Detect which cell encompasses the target text, then output its [X, Y] center coordinate. 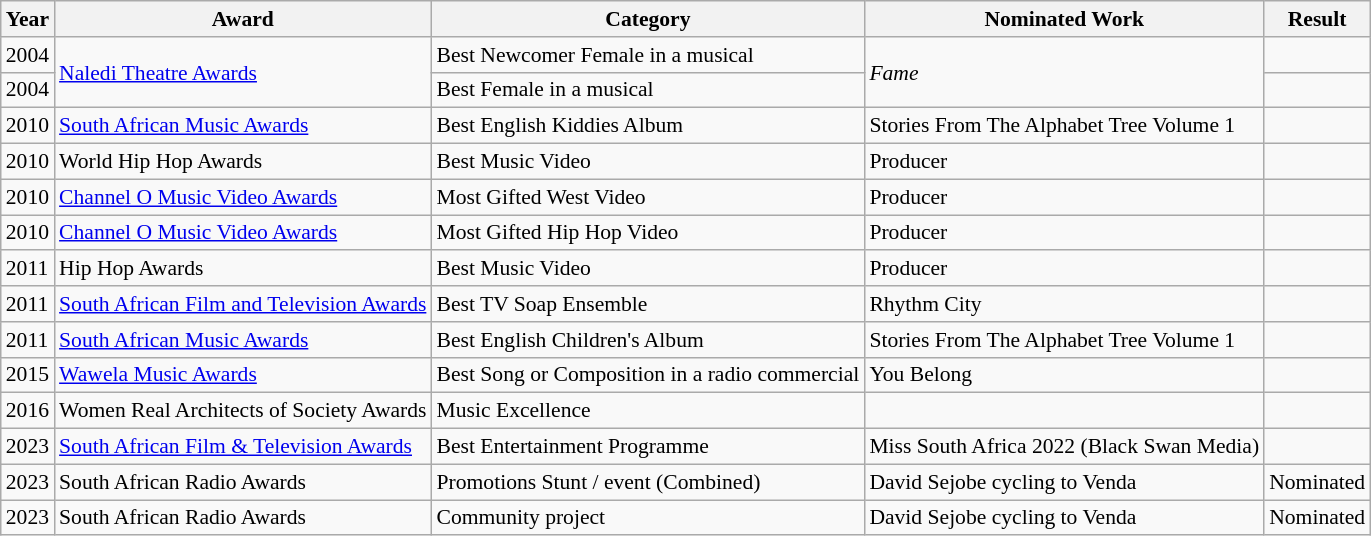
Best English Kiddies Album [648, 126]
Result [1317, 19]
Rhythm City [1064, 304]
Fame [1064, 72]
Most Gifted Hip Hop Video [648, 233]
Wawela Music Awards [242, 375]
Best Female in a musical [648, 90]
Promotions Stunt / event (Combined) [648, 482]
Miss South Africa 2022 (Black Swan Media) [1064, 447]
Naledi Theatre Awards [242, 72]
Hip Hop Awards [242, 269]
2016 [28, 411]
Women Real Architects of Society Awards [242, 411]
Community project [648, 518]
Most Gifted West Video [648, 197]
2015 [28, 375]
Best Newcomer Female in a musical [648, 55]
Category [648, 19]
Best TV Soap Ensemble [648, 304]
World Hip Hop Awards [242, 162]
Best English Children's Album [648, 340]
Year [28, 19]
Award [242, 19]
Best Entertainment Programme [648, 447]
Music Excellence [648, 411]
Best Song or Composition in a radio commercial [648, 375]
You Belong [1064, 375]
Nominated Work [1064, 19]
South African Film and Television Awards [242, 304]
South African Film & Television Awards [242, 447]
